Determine the [X, Y] coordinate at the center of the cell enclosing the given text.  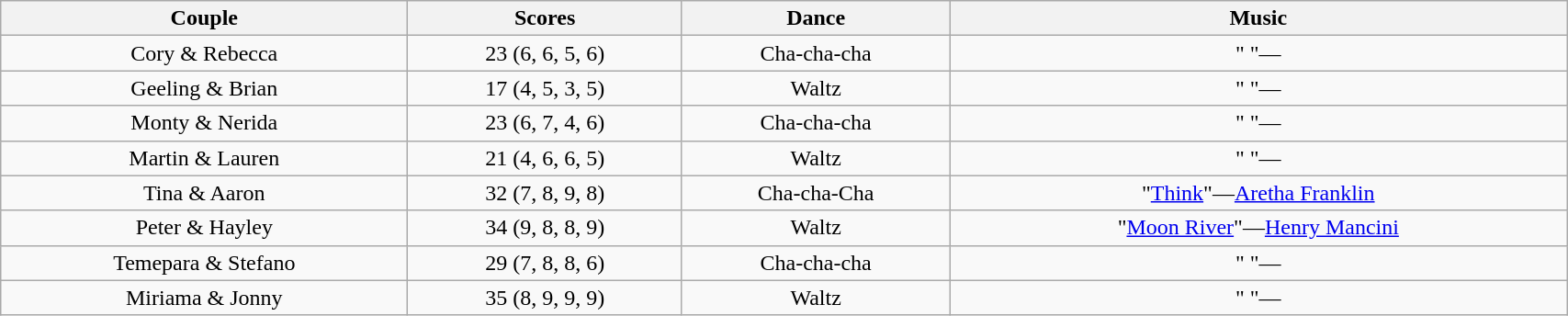
23 (6, 6, 5, 6) [546, 53]
Peter & Hayley [204, 228]
Miriama & Jonny [204, 298]
34 (9, 8, 8, 9) [546, 228]
32 (7, 8, 9, 8) [546, 193]
"Moon River"—Henry Mancini [1258, 228]
Geeling & Brian [204, 88]
35 (8, 9, 9, 9) [546, 298]
Martin & Lauren [204, 158]
Dance [816, 18]
Cory & Rebecca [204, 53]
21 (4, 6, 6, 5) [546, 158]
Tina & Aaron [204, 193]
29 (7, 8, 8, 6) [546, 263]
17 (4, 5, 3, 5) [546, 88]
Couple [204, 18]
Temepara & Stefano [204, 263]
Cha-cha-Cha [816, 193]
"Think"—Aretha Franklin [1258, 193]
Music [1258, 18]
23 (6, 7, 4, 6) [546, 123]
Monty & Nerida [204, 123]
Scores [546, 18]
